Scan for the cell matching the given text and deliver its [x, y] coordinate at center. 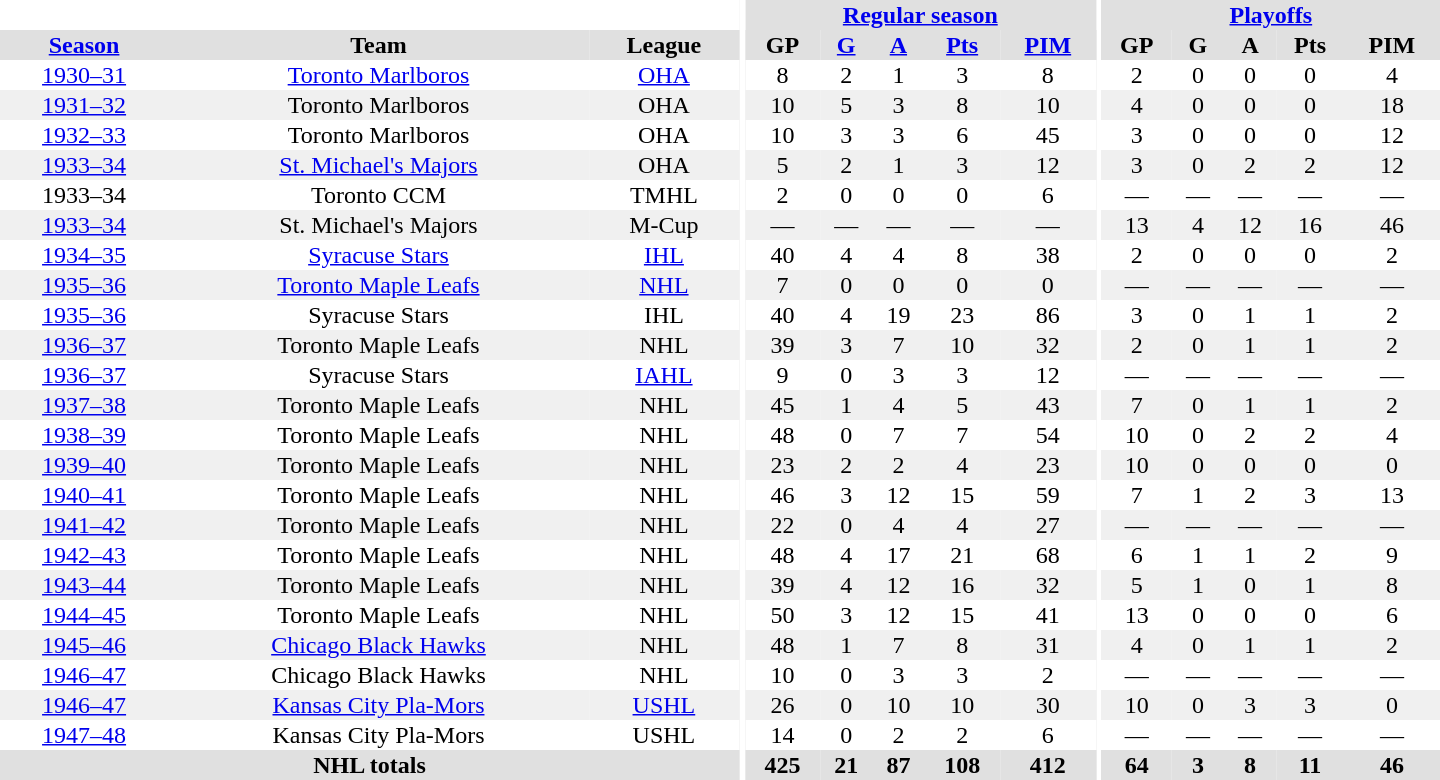
86 [1048, 315]
1938–39 [84, 435]
Toronto CCM [378, 195]
1942–43 [84, 555]
17 [898, 555]
59 [1048, 495]
1940–41 [84, 495]
TMHL [664, 195]
31 [1048, 645]
M-Cup [664, 225]
50 [782, 615]
League [664, 45]
425 [782, 765]
1945–46 [84, 645]
26 [782, 705]
1944–45 [84, 615]
Playoffs [1271, 15]
1943–44 [84, 585]
41 [1048, 615]
43 [1048, 405]
1947–48 [84, 735]
1934–35 [84, 255]
54 [1048, 435]
22 [782, 525]
1939–40 [84, 465]
NHL totals [370, 765]
87 [898, 765]
1937–38 [84, 405]
1931–32 [84, 105]
14 [782, 735]
1930–31 [84, 75]
27 [1048, 525]
1932–33 [84, 135]
IAHL [664, 375]
11 [1310, 765]
108 [962, 765]
38 [1048, 255]
68 [1048, 555]
19 [898, 315]
Season [84, 45]
64 [1137, 765]
30 [1048, 705]
412 [1048, 765]
1941–42 [84, 525]
Team [378, 45]
Regular season [920, 15]
18 [1392, 105]
